Return [X, Y] of the center of cell containing provided text 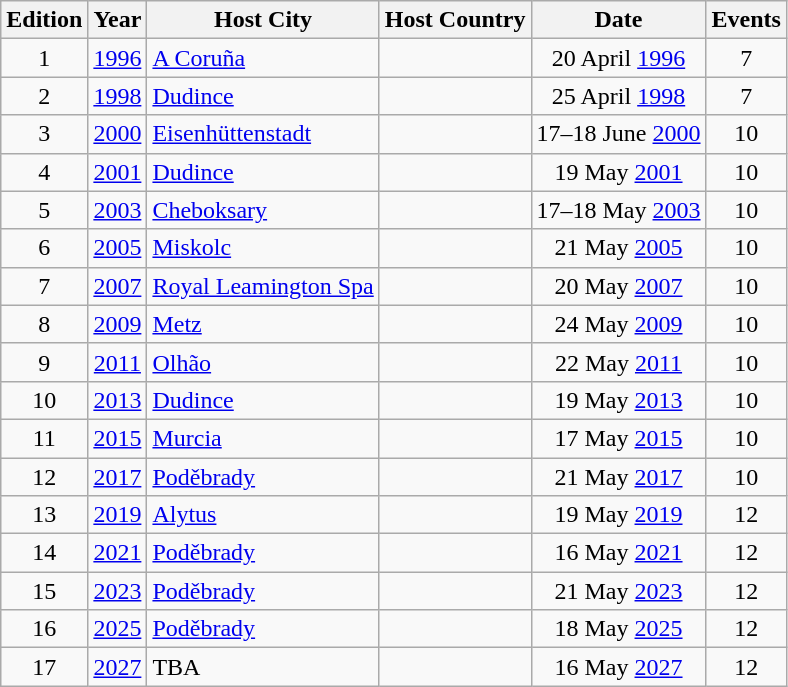
8 [44, 324]
2001 [118, 172]
2025 [118, 629]
22 May 2011 [618, 362]
Events [746, 20]
Host Country [455, 20]
Miskolc [263, 248]
Date [618, 20]
20 May 2007 [618, 286]
2005 [118, 248]
2027 [118, 667]
11 [44, 438]
2013 [118, 400]
2011 [118, 362]
Olhão [263, 362]
2000 [118, 134]
Host City [263, 20]
2021 [118, 553]
17–18 June 2000 [618, 134]
Edition [44, 20]
Year [118, 20]
17–18 May 2003 [618, 210]
Cheboksary [263, 210]
2009 [118, 324]
Eisenhüttenstadt [263, 134]
21 May 2017 [618, 477]
19 May 2001 [618, 172]
2007 [118, 286]
TBA [263, 667]
2019 [118, 515]
21 May 2005 [618, 248]
16 May 2027 [618, 667]
17 [44, 667]
Alytus [263, 515]
17 May 2015 [618, 438]
1998 [118, 96]
21 May 2023 [618, 591]
25 April 1998 [618, 96]
Murcia [263, 438]
A Coruña [263, 58]
6 [44, 248]
2015 [118, 438]
14 [44, 553]
24 May 2009 [618, 324]
5 [44, 210]
2 [44, 96]
16 May 2021 [618, 553]
2003 [118, 210]
Royal Leamington Spa [263, 286]
15 [44, 591]
16 [44, 629]
4 [44, 172]
20 April 1996 [618, 58]
2023 [118, 591]
1 [44, 58]
3 [44, 134]
18 May 2025 [618, 629]
9 [44, 362]
13 [44, 515]
1996 [118, 58]
2017 [118, 477]
Metz [263, 324]
19 May 2019 [618, 515]
19 May 2013 [618, 400]
